Pinpoint the cell where the given text exists, returning its (x, y) midpoint coordinate. 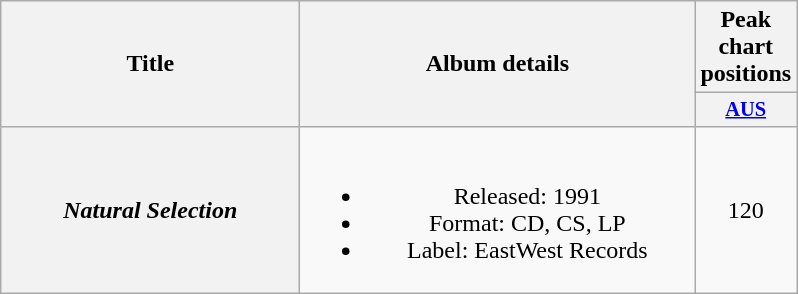
Natural Selection (150, 210)
Album details (498, 64)
Released: 1991Format: CD, CS, LPLabel: EastWest Records (498, 210)
Peak chartpositions (746, 47)
Title (150, 64)
120 (746, 210)
AUS (746, 110)
